Extract the (x, y) coordinate from the center of the cell holding the provided text.  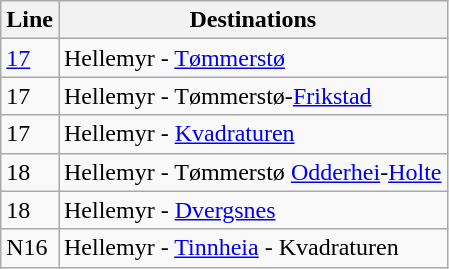
Line (30, 20)
Hellemyr - Tømmerstø-Frikstad (252, 96)
Hellemyr - Tømmerstø Odderhei-Holte (252, 172)
Destinations (252, 20)
Hellemyr - Tinnheia - Kvadraturen (252, 248)
Hellemyr - Dvergsnes (252, 210)
N16 (30, 248)
Hellemyr - Tømmerstø (252, 58)
Hellemyr - Kvadraturen (252, 134)
